Extract the [x, y] coordinate from the center of the cell holding the provided text.  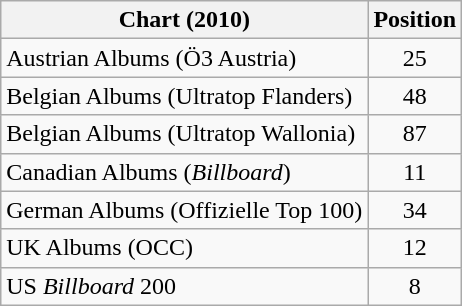
48 [415, 96]
UK Albums (OCC) [184, 248]
8 [415, 286]
Position [415, 20]
Canadian Albums (Billboard) [184, 172]
34 [415, 210]
German Albums (Offizielle Top 100) [184, 210]
US Billboard 200 [184, 286]
25 [415, 58]
Chart (2010) [184, 20]
Belgian Albums (Ultratop Wallonia) [184, 134]
Belgian Albums (Ultratop Flanders) [184, 96]
87 [415, 134]
Austrian Albums (Ö3 Austria) [184, 58]
11 [415, 172]
12 [415, 248]
